Detect which cell encompasses the target text, then output its [X, Y] center coordinate. 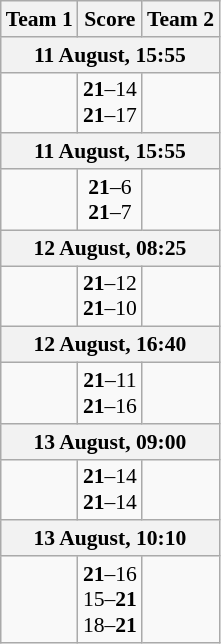
21–1421–14 [110, 490]
Team 1 [40, 19]
Team 2 [180, 19]
21–621–7 [110, 200]
12 August, 16:40 [110, 345]
13 August, 09:00 [110, 442]
21–1421–17 [110, 102]
Score [110, 19]
12 August, 08:25 [110, 248]
21–1121–16 [110, 394]
21–1221–10 [110, 296]
21–1615–2118–21 [110, 600]
13 August, 10:10 [110, 539]
